Capture the cell that displays the provided text and extract its (X, Y) central coordinate. 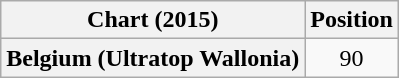
Chart (2015) (153, 20)
90 (352, 58)
Position (352, 20)
Belgium (Ultratop Wallonia) (153, 58)
